Return the [X, Y] coordinate for the center point of the cell that contains the specified text.  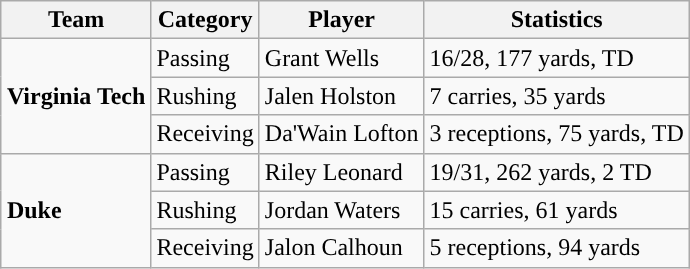
Grant Wells [342, 58]
3 receptions, 75 yards, TD [556, 134]
Duke [76, 210]
Da'Wain Lofton [342, 134]
Statistics [556, 20]
5 receptions, 94 yards [556, 248]
19/31, 262 yards, 2 TD [556, 172]
Jalen Holston [342, 96]
Jordan Waters [342, 210]
Virginia Tech [76, 96]
Category [205, 20]
Riley Leonard [342, 172]
15 carries, 61 yards [556, 210]
7 carries, 35 yards [556, 96]
Jalon Calhoun [342, 248]
Team [76, 20]
Player [342, 20]
16/28, 177 yards, TD [556, 58]
